Provide the [X, Y] coordinate of the cell's center where the given text is located.  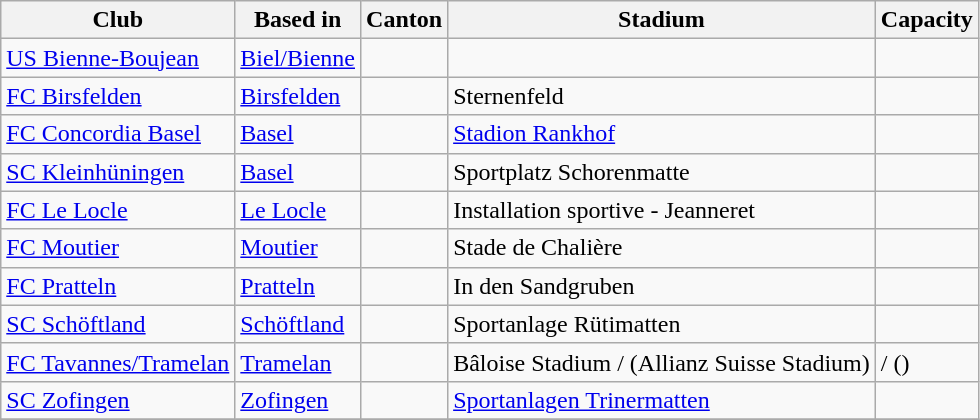
Bâloise Stadium / (Allianz Suisse Stadium) [662, 362]
Sternenfeld [662, 96]
Zofingen [298, 400]
Sportanlage Rütimatten [662, 324]
Tramelan [298, 362]
Installation sportive - Jeanneret [662, 210]
Stadion Rankhof [662, 134]
Capacity [926, 20]
FC Moutier [118, 248]
US Bienne-Boujean [118, 58]
Biel/Bienne [298, 58]
Sportplatz Schorenmatte [662, 172]
SC Zofingen [118, 400]
FC Le Locle [118, 210]
Canton [404, 20]
Le Locle [298, 210]
Based in [298, 20]
Schöftland [298, 324]
Moutier [298, 248]
/ () [926, 362]
Birsfelden [298, 96]
FC Concordia Basel [118, 134]
Stade de Chalière [662, 248]
FC Pratteln [118, 286]
In den Sandgruben [662, 286]
Club [118, 20]
FC Tavannes/Tramelan [118, 362]
Pratteln [298, 286]
Sportanlagen Trinermatten [662, 400]
SC Kleinhüningen [118, 172]
FC Birsfelden [118, 96]
SC Schöftland [118, 324]
Stadium [662, 20]
